Identify which cell holds the provided text, then report its (x, y) central coordinate. 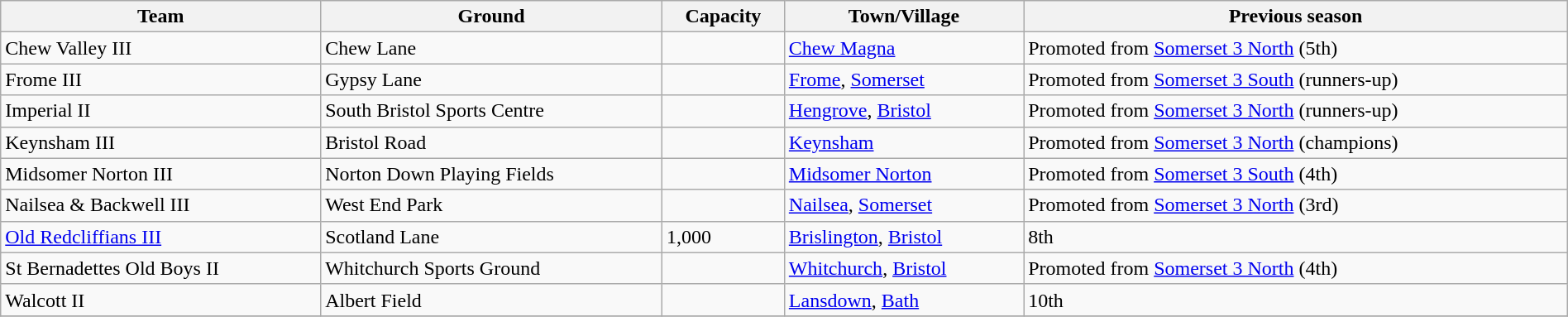
Imperial II (160, 111)
Scotland Lane (491, 237)
St Bernadettes Old Boys II (160, 268)
10th (1296, 300)
Nailsea, Somerset (903, 205)
Frome, Somerset (903, 79)
Norton Down Playing Fields (491, 174)
Promoted from Somerset 3 South (runners-up) (1296, 79)
Chew Valley III (160, 48)
Chew Lane (491, 48)
Promoted from Somerset 3 North (4th) (1296, 268)
Nailsea & Backwell III (160, 205)
Whitchurch, Bristol (903, 268)
Promoted from Somerset 3 North (5th) (1296, 48)
Town/Village (903, 17)
Keynsham (903, 142)
South Bristol Sports Centre (491, 111)
West End Park (491, 205)
Capacity (723, 17)
Promoted from Somerset 3 North (3rd) (1296, 205)
Ground (491, 17)
Walcott II (160, 300)
Keynsham III (160, 142)
8th (1296, 237)
1,000 (723, 237)
Promoted from Somerset 3 South (4th) (1296, 174)
Frome III (160, 79)
Promoted from Somerset 3 North (runners-up) (1296, 111)
Promoted from Somerset 3 North (champions) (1296, 142)
Hengrove, Bristol (903, 111)
Midsomer Norton III (160, 174)
Albert Field (491, 300)
Gypsy Lane (491, 79)
Previous season (1296, 17)
Bristol Road (491, 142)
Brislington, Bristol (903, 237)
Old Redcliffians III (160, 237)
Midsomer Norton (903, 174)
Lansdown, Bath (903, 300)
Team (160, 17)
Chew Magna (903, 48)
Whitchurch Sports Ground (491, 268)
